From the cell containing the given text, extract its center point as (x, y) coordinate. 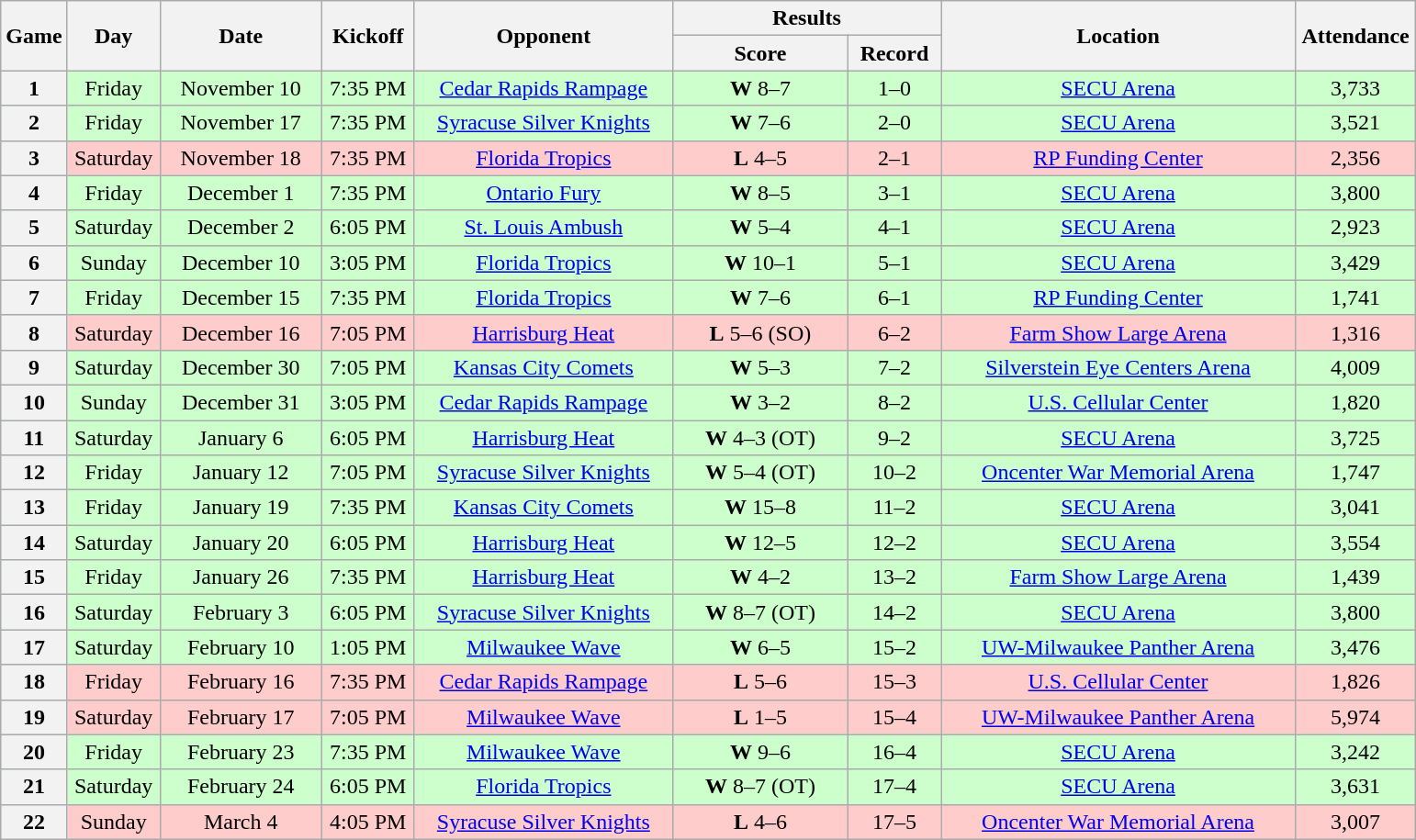
1 (34, 88)
January 6 (241, 438)
Game (34, 36)
W 5–3 (760, 367)
December 1 (241, 193)
March 4 (241, 822)
3,631 (1355, 787)
12–2 (894, 543)
2,356 (1355, 158)
17–4 (894, 787)
W 4–2 (760, 577)
1,316 (1355, 332)
5,974 (1355, 717)
12 (34, 473)
18 (34, 682)
W 4–3 (OT) (760, 438)
January 12 (241, 473)
Day (114, 36)
8–2 (894, 402)
November 18 (241, 158)
9–2 (894, 438)
W 6–5 (760, 647)
1,741 (1355, 297)
3,041 (1355, 508)
L 5–6 (760, 682)
Results (806, 18)
January 20 (241, 543)
1–0 (894, 88)
4–1 (894, 228)
3,476 (1355, 647)
2 (34, 123)
W 9–6 (760, 752)
L 5–6 (SO) (760, 332)
February 16 (241, 682)
16 (34, 612)
1:05 PM (367, 647)
11–2 (894, 508)
22 (34, 822)
4:05 PM (367, 822)
14–2 (894, 612)
January 26 (241, 577)
L 1–5 (760, 717)
Date (241, 36)
2,923 (1355, 228)
17 (34, 647)
2–0 (894, 123)
December 10 (241, 263)
Location (1118, 36)
11 (34, 438)
1,439 (1355, 577)
6–1 (894, 297)
February 24 (241, 787)
13–2 (894, 577)
5 (34, 228)
December 30 (241, 367)
February 17 (241, 717)
5–1 (894, 263)
L 4–5 (760, 158)
February 23 (241, 752)
February 3 (241, 612)
W 8–5 (760, 193)
W 15–8 (760, 508)
4,009 (1355, 367)
9 (34, 367)
21 (34, 787)
14 (34, 543)
W 8–7 (760, 88)
3,554 (1355, 543)
3,007 (1355, 822)
15–2 (894, 647)
3 (34, 158)
2–1 (894, 158)
3,521 (1355, 123)
3,733 (1355, 88)
November 17 (241, 123)
16–4 (894, 752)
3,725 (1355, 438)
December 2 (241, 228)
7–2 (894, 367)
Silverstein Eye Centers Arena (1118, 367)
3–1 (894, 193)
Record (894, 53)
15–4 (894, 717)
St. Louis Ambush (544, 228)
8 (34, 332)
10–2 (894, 473)
December 15 (241, 297)
19 (34, 717)
Ontario Fury (544, 193)
4 (34, 193)
Score (760, 53)
January 19 (241, 508)
Opponent (544, 36)
17–5 (894, 822)
15 (34, 577)
L 4–6 (760, 822)
1,820 (1355, 402)
6–2 (894, 332)
W 12–5 (760, 543)
6 (34, 263)
7 (34, 297)
10 (34, 402)
3,242 (1355, 752)
13 (34, 508)
W 10–1 (760, 263)
February 10 (241, 647)
20 (34, 752)
December 16 (241, 332)
Kickoff (367, 36)
W 5–4 (760, 228)
1,747 (1355, 473)
1,826 (1355, 682)
15–3 (894, 682)
December 31 (241, 402)
W 3–2 (760, 402)
November 10 (241, 88)
Attendance (1355, 36)
3,429 (1355, 263)
W 5–4 (OT) (760, 473)
